Identify which cell holds the provided text, then report its [x, y] central coordinate. 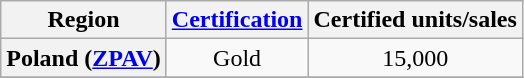
Poland (ZPAV) [84, 58]
Region [84, 20]
Gold [237, 58]
Certified units/sales [415, 20]
Certification [237, 20]
15,000 [415, 58]
